Capture the cell that displays the provided text and extract its [X, Y] central coordinate. 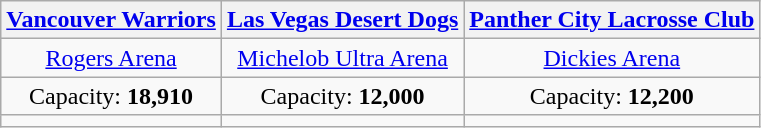
Capacity: 18,910 [112, 96]
Rogers Arena [112, 58]
Michelob Ultra Arena [342, 58]
Vancouver Warriors [112, 20]
Capacity: 12,200 [612, 96]
Panther City Lacrosse Club [612, 20]
Capacity: 12,000 [342, 96]
Dickies Arena [612, 58]
Las Vegas Desert Dogs [342, 20]
